Return the [X, Y] coordinate for the center point of the cell that contains the specified text.  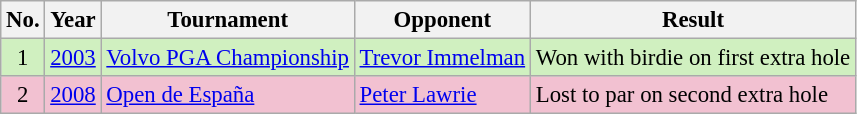
Open de España [228, 95]
Result [692, 20]
2008 [73, 95]
Opponent [442, 20]
Lost to par on second extra hole [692, 95]
1 [23, 58]
2003 [73, 58]
2 [23, 95]
Won with birdie on first extra hole [692, 58]
No. [23, 20]
Tournament [228, 20]
Volvo PGA Championship [228, 58]
Year [73, 20]
Peter Lawrie [442, 95]
Trevor Immelman [442, 58]
